Locate the cell with the specified text and output its (X, Y) center coordinate. 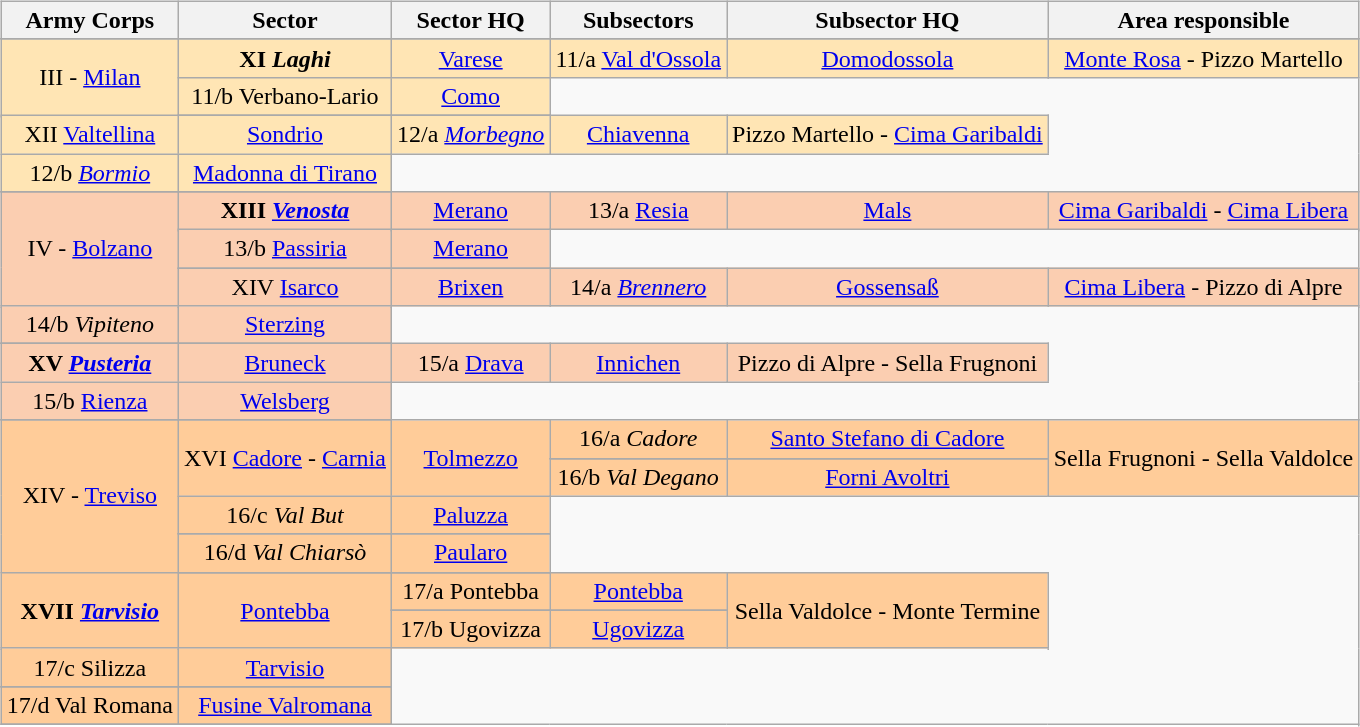
Fusine Valromana (284, 705)
Como (470, 96)
Madonna di Tirano (284, 173)
XIII Venosta (284, 211)
16/d Val Chiarsò (284, 553)
Area responsible (1204, 20)
15/a Drava (470, 363)
Sondrio (284, 134)
Paluzza (470, 515)
Ugovizza (638, 629)
Monte Rosa - Pizzo Martello (1204, 58)
XIV - Treviso (90, 496)
Sterzing (284, 325)
Gossensaß (888, 287)
XII Valtellina (90, 134)
12/b Bormio (90, 173)
Pizzo di Alpre - Sella Frugnoni (888, 363)
Sella Frugnoni - Sella Valdolce (1204, 458)
13/b Passiria (284, 249)
Innichen (638, 363)
16/c Val But (284, 515)
Mals (888, 211)
Welsberg (284, 401)
Tolmezzo (470, 458)
11/a Val d'Ossola (638, 58)
11/b Verbano-Lario (284, 96)
13/a Resia (638, 211)
12/a Morbegno (470, 134)
XI Laghi (284, 58)
15/b Rienza (90, 401)
Tarvisio (284, 667)
III - Milan (90, 77)
Forni Avoltri (888, 477)
Sella Valdolce - Monte Termine (888, 610)
Sector HQ (470, 20)
Chiavenna (638, 134)
16/b Val Degano (638, 477)
Subsectors (638, 20)
Subsector HQ (888, 20)
17/a Pontebba (470, 591)
Domodossola (888, 58)
Pizzo Martello - Cima Garibaldi (888, 134)
17/b Ugovizza (470, 629)
Sector (284, 20)
16/a Cadore (638, 439)
IV - Bolzano (90, 249)
17/c Silizza (90, 667)
Paularo (470, 553)
14/b Vipiteno (90, 325)
Bruneck (284, 363)
Cima Garibaldi - Cima Libera (1204, 211)
XVI Cadore - Carnia (284, 458)
Brixen (470, 287)
XVII Tarvisio (90, 610)
Santo Stefano di Cadore (888, 439)
Army Corps (90, 20)
XIV Isarco (284, 287)
14/a Brennero (638, 287)
XV Pusteria (90, 363)
Varese (470, 58)
Cima Libera - Pizzo di Alpre (1204, 287)
17/d Val Romana (90, 705)
